Capture the cell that displays the provided text and extract its [X, Y] central coordinate. 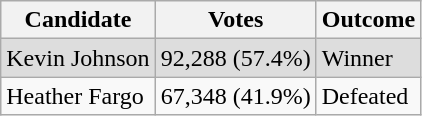
Heather Fargo [78, 96]
Defeated [368, 96]
Kevin Johnson [78, 58]
Outcome [368, 20]
Winner [368, 58]
Votes [236, 20]
Candidate [78, 20]
67,348 (41.9%) [236, 96]
92,288 (57.4%) [236, 58]
